From the cell containing the given text, extract its center point as [x, y] coordinate. 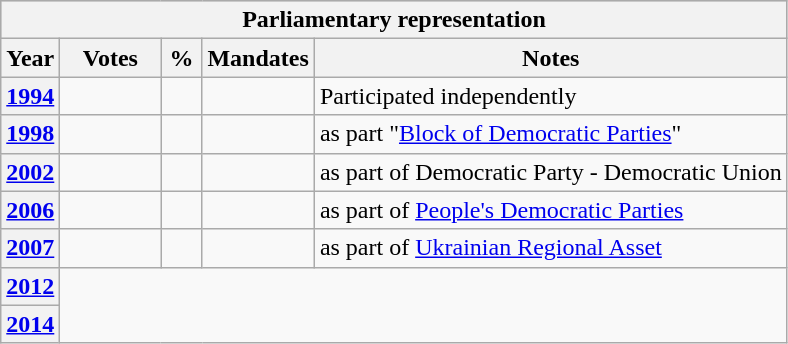
Notes [550, 58]
Participated independently [550, 96]
Votes [110, 58]
2012 [30, 286]
Parliamentary representation [394, 20]
% [182, 58]
as part of People's Democratic Parties [550, 210]
1994 [30, 96]
2002 [30, 172]
as part of Democratic Party - Democratic Union [550, 172]
2007 [30, 248]
Year [30, 58]
Mandates [258, 58]
2014 [30, 324]
1998 [30, 134]
as part of Ukrainian Regional Asset [550, 248]
as part "Block of Democratic Parties" [550, 134]
2006 [30, 210]
